Locate the cell with the specified text and output its (x, y) center coordinate. 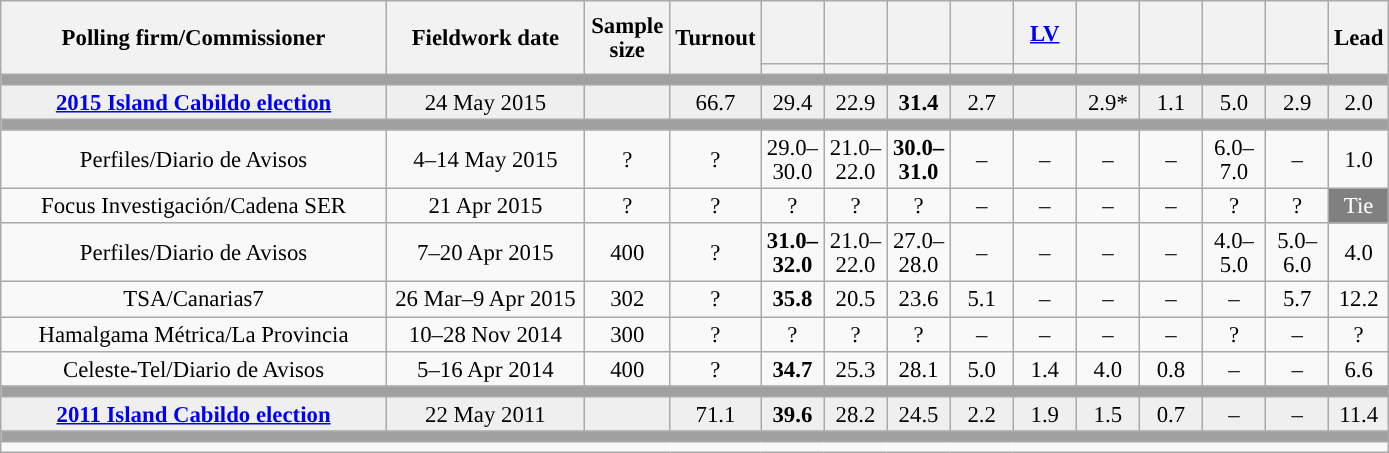
39.6 (792, 414)
Turnout (716, 38)
TSA/Canarias7 (194, 300)
20.5 (856, 300)
Polling firm/Commissioner (194, 38)
1.0 (1359, 160)
22 May 2011 (485, 414)
300 (627, 334)
29.0–30.0 (792, 160)
6.6 (1359, 368)
Sample size (627, 38)
25.3 (856, 368)
31.0–32.0 (792, 254)
21 Apr 2015 (485, 206)
66.7 (716, 102)
34.7 (792, 368)
2.0 (1359, 102)
Hamalgama Métrica/La Provincia (194, 334)
27.0–28.0 (918, 254)
1.5 (1108, 414)
2.9* (1108, 102)
Focus Investigación/Cadena SER (194, 206)
35.8 (792, 300)
7–20 Apr 2015 (485, 254)
24.5 (918, 414)
71.1 (716, 414)
12.2 (1359, 300)
Lead (1359, 38)
24 May 2015 (485, 102)
5–16 Apr 2014 (485, 368)
30.0–31.0 (918, 160)
29.4 (792, 102)
11.4 (1359, 414)
5.1 (982, 300)
31.4 (918, 102)
2015 Island Cabildo election (194, 102)
5.0–6.0 (1298, 254)
1.1 (1170, 102)
2011 Island Cabildo election (194, 414)
2.2 (982, 414)
0.7 (1170, 414)
Fieldwork date (485, 38)
Tie (1359, 206)
6.0–7.0 (1234, 160)
26 Mar–9 Apr 2015 (485, 300)
4.0–5.0 (1234, 254)
22.9 (856, 102)
2.7 (982, 102)
28.2 (856, 414)
Celeste-Tel/Diario de Avisos (194, 368)
4–14 May 2015 (485, 160)
2.9 (1298, 102)
302 (627, 300)
5.7 (1298, 300)
1.9 (1044, 414)
1.4 (1044, 368)
0.8 (1170, 368)
LV (1044, 32)
23.6 (918, 300)
10–28 Nov 2014 (485, 334)
28.1 (918, 368)
